Scan for the cell matching the given text and deliver its (x, y) coordinate at center. 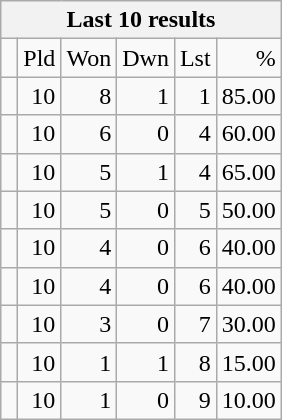
3 (89, 324)
65.00 (248, 172)
Lst (195, 58)
10.00 (248, 400)
Pld (40, 58)
7 (195, 324)
% (248, 58)
50.00 (248, 210)
15.00 (248, 362)
Won (89, 58)
Dwn (146, 58)
60.00 (248, 134)
30.00 (248, 324)
Last 10 results (141, 20)
85.00 (248, 96)
9 (195, 400)
